Return [X, Y] of the center of cell containing provided text 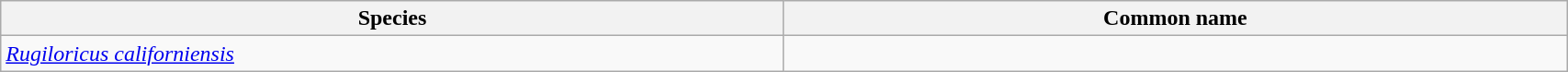
Species [392, 18]
Common name [1175, 18]
Rugiloricus californiensis [392, 54]
